Output the (X, Y) coordinate of the center of the cell containing the given text.  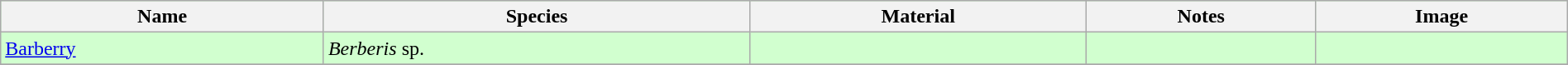
Name (162, 17)
Berberis sp. (536, 48)
Notes (1201, 17)
Species (536, 17)
Image (1441, 17)
Material (918, 17)
Barberry (162, 48)
